Find where the given text appears and provide that cell's center as [X, Y] coordinate. 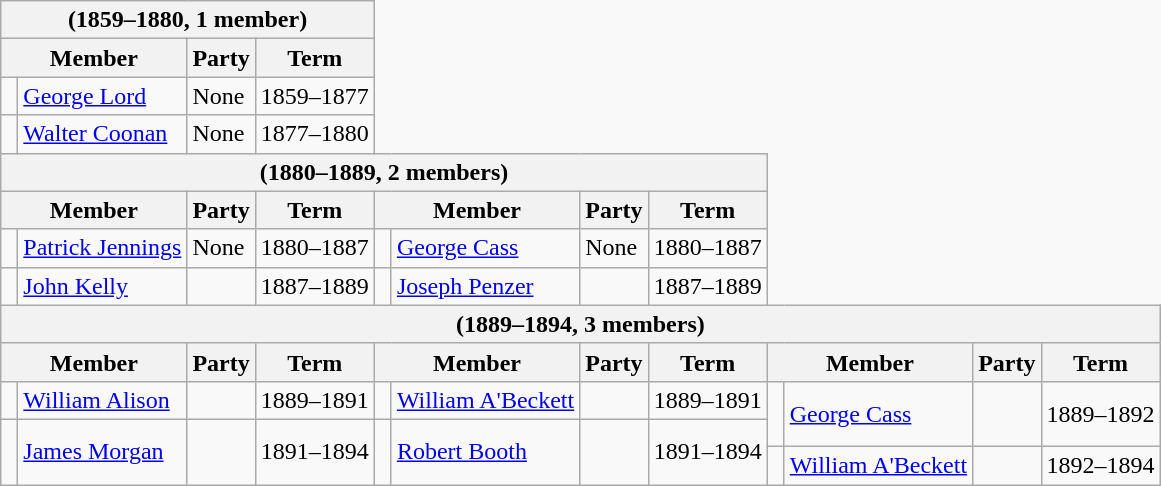
1877–1880 [314, 134]
Robert Booth [485, 452]
John Kelly [102, 286]
Patrick Jennings [102, 248]
(1880–1889, 2 members) [384, 172]
(1889–1894, 3 members) [580, 324]
1889–1892 [1100, 414]
George Lord [102, 96]
(1859–1880, 1 member) [188, 20]
Walter Coonan [102, 134]
1859–1877 [314, 96]
1892–1894 [1100, 465]
Joseph Penzer [485, 286]
James Morgan [102, 452]
William Alison [102, 400]
